Extract the [x, y] coordinate from the center of the cell holding the provided text.  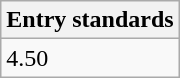
4.50 [90, 58]
Entry standards [90, 20]
